Scan for the cell matching the given text and deliver its [x, y] coordinate at center. 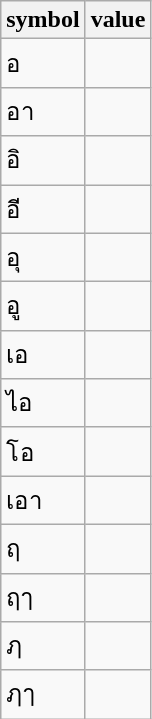
อี [43, 208]
เอา [43, 500]
ฦๅ [43, 694]
อ [43, 64]
อา [43, 112]
อิ [43, 160]
ฦ [43, 646]
อู [43, 306]
อุ [43, 258]
เอ [43, 354]
ฤ [43, 548]
symbol [43, 20]
value [118, 20]
ฤๅ [43, 598]
ไอ [43, 404]
โอ [43, 452]
